Output the (X, Y) coordinate of the center of the cell containing the given text.  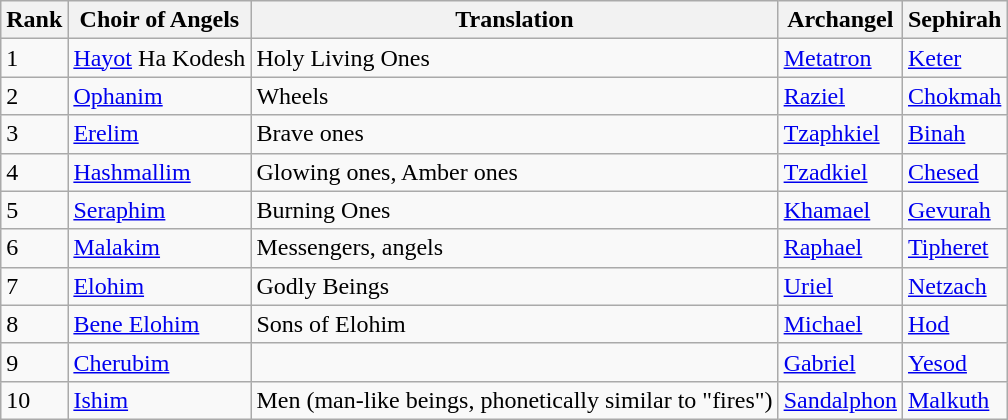
5 (34, 210)
Khamael (840, 210)
Chokmah (954, 96)
Metatron (840, 58)
Sandalphon (840, 400)
7 (34, 286)
Cherubim (160, 362)
Elohim (160, 286)
Men (man-like beings, phonetically similar to "fires") (514, 400)
Raziel (840, 96)
Tipheret (954, 248)
Hod (954, 324)
1 (34, 58)
Sephirah (954, 20)
Netzach (954, 286)
Malkuth (954, 400)
Bene Elohim (160, 324)
Hayot Ha Kodesh (160, 58)
Ishim (160, 400)
Keter (954, 58)
Wheels (514, 96)
6 (34, 248)
Translation (514, 20)
Ophanim (160, 96)
Holy Living Ones (514, 58)
Gevurah (954, 210)
Tzadkiel (840, 172)
Sons of Elohim (514, 324)
3 (34, 134)
Messengers, angels (514, 248)
Godly Beings (514, 286)
8 (34, 324)
Archangel (840, 20)
Choir of Angels (160, 20)
Rank (34, 20)
10 (34, 400)
Gabriel (840, 362)
Chesed (954, 172)
9 (34, 362)
Tzaphkiel (840, 134)
Glowing ones, Amber ones (514, 172)
Brave ones (514, 134)
Yesod (954, 362)
Erelim (160, 134)
Malakim (160, 248)
2 (34, 96)
4 (34, 172)
Seraphim (160, 210)
Raphael (840, 248)
Uriel (840, 286)
Burning Ones (514, 210)
Hashmallim (160, 172)
Michael (840, 324)
Binah (954, 134)
